Search for the cell housing the specified text and yield its [X, Y] center coordinate. 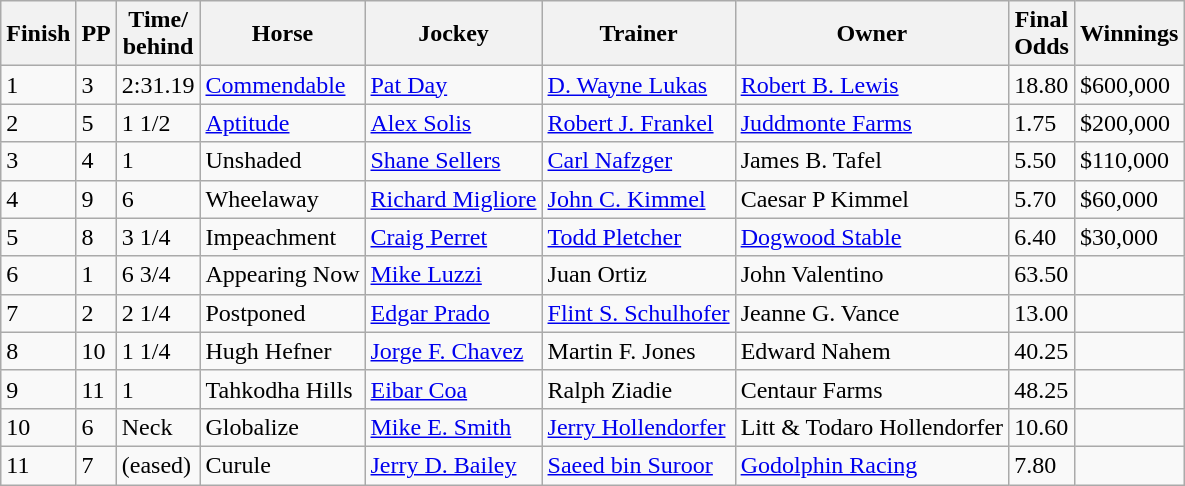
Mike Luzzi [454, 275]
Craig Perret [454, 237]
Globalize [282, 427]
Litt & Todaro Hollendorfer [872, 427]
6 3/4 [158, 275]
2:31.19 [158, 85]
Aptitude [282, 123]
Jorge F. Chavez [454, 351]
Commendable [282, 85]
Owner [872, 34]
5.50 [1042, 161]
PP [96, 34]
Centaur Farms [872, 389]
Impeachment [282, 237]
Winnings [1128, 34]
Jeanne G. Vance [872, 313]
1.75 [1042, 123]
7.80 [1042, 465]
Postponed [282, 313]
Unshaded [282, 161]
(eased) [158, 465]
Carl Nafzger [638, 161]
Dogwood Stable [872, 237]
John Valentino [872, 275]
FinalOdds [1042, 34]
Todd Pletcher [638, 237]
Appearing Now [282, 275]
Flint S. Schulhofer [638, 313]
Finish [38, 34]
Horse [282, 34]
Caesar P Kimmel [872, 199]
$200,000 [1128, 123]
$30,000 [1128, 237]
Jockey [454, 34]
Martin F. Jones [638, 351]
Edward Nahem [872, 351]
Hugh Hefner [282, 351]
Juddmonte Farms [872, 123]
Juan Ortiz [638, 275]
Robert J. Frankel [638, 123]
$60,000 [1128, 199]
Neck [158, 427]
63.50 [1042, 275]
Jerry D. Bailey [454, 465]
$110,000 [1128, 161]
$600,000 [1128, 85]
James B. Tafel [872, 161]
Wheelaway [282, 199]
Time/behind [158, 34]
10.60 [1042, 427]
Trainer [638, 34]
Pat Day [454, 85]
Shane Sellers [454, 161]
Ralph Ziadie [638, 389]
48.25 [1042, 389]
13.00 [1042, 313]
Saeed bin Suroor [638, 465]
2 1/4 [158, 313]
D. Wayne Lukas [638, 85]
Curule [282, 465]
40.25 [1042, 351]
5.70 [1042, 199]
Eibar Coa [454, 389]
Robert B. Lewis [872, 85]
6.40 [1042, 237]
18.80 [1042, 85]
Edgar Prado [454, 313]
1 1/2 [158, 123]
1 1/4 [158, 351]
John C. Kimmel [638, 199]
Richard Migliore [454, 199]
Tahkodha Hills [282, 389]
3 1/4 [158, 237]
Mike E. Smith [454, 427]
Godolphin Racing [872, 465]
Alex Solis [454, 123]
Jerry Hollendorfer [638, 427]
